Detect which cell encompasses the target text, then output its (X, Y) center coordinate. 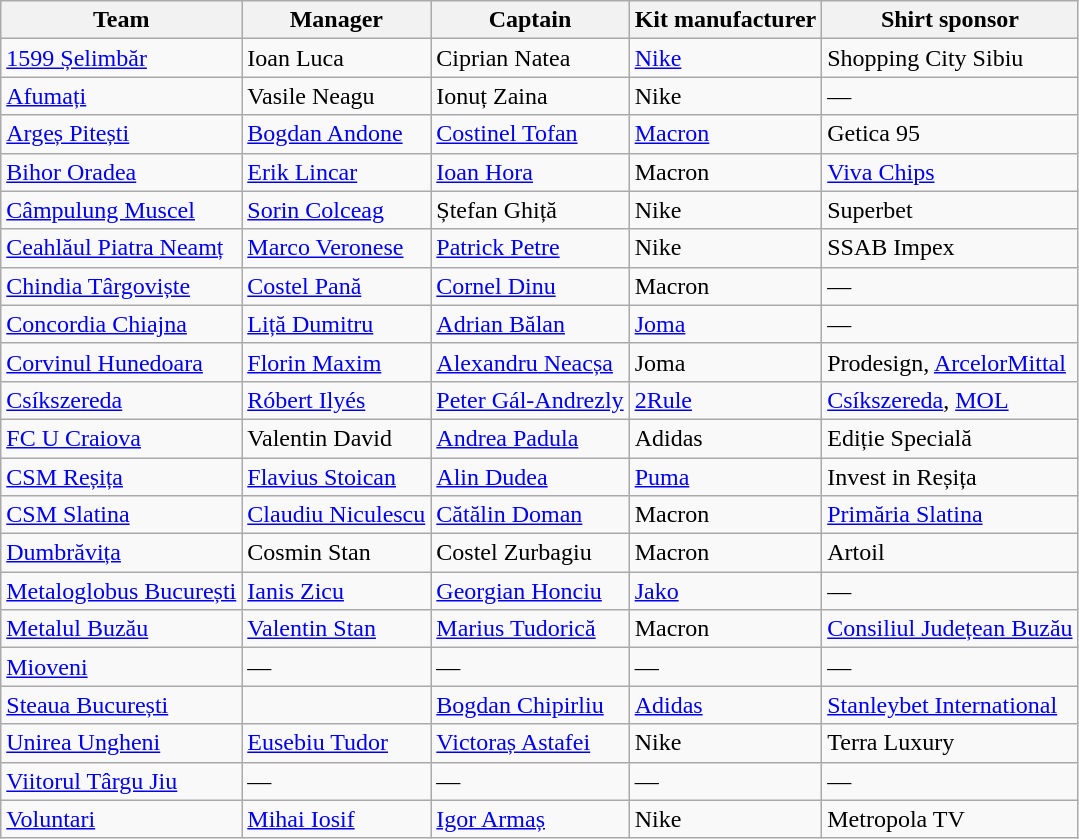
Invest in Reșița (950, 477)
Liță Dumitru (336, 324)
Ciprian Natea (530, 58)
Bogdan Andone (336, 134)
Corvinul Hunedoara (122, 362)
Valentin David (336, 438)
Costel Pană (336, 286)
Ceahlăul Piatra Neamț (122, 248)
Shirt sponsor (950, 20)
Valentin Stan (336, 629)
Team (122, 20)
Getica 95 (950, 134)
Shopping City Sibiu (950, 58)
Adrian Bălan (530, 324)
Róbert Ilyés (336, 400)
Chindia Târgoviște (122, 286)
Stanleybet International (950, 705)
SSAB Impex (950, 248)
Primăria Slatina (950, 515)
Bihor Oradea (122, 172)
Argeș Pitești (122, 134)
Viva Chips (950, 172)
Dumbrăvița (122, 553)
Mioveni (122, 667)
Metropola TV (950, 819)
Csíkszereda, MOL (950, 400)
Puma (726, 477)
Ioan Hora (530, 172)
Kit manufacturer (726, 20)
Alexandru Neacșa (530, 362)
Georgian Honciu (530, 591)
Victoraș Astafei (530, 743)
Igor Armaș (530, 819)
Costinel Tofan (530, 134)
Cătălin Doman (530, 515)
Ioan Luca (336, 58)
Erik Lincar (336, 172)
1599 Șelimbăr (122, 58)
Ediție Specială (950, 438)
Metaloglobus București (122, 591)
CSM Reșița (122, 477)
Captain (530, 20)
Terra Luxury (950, 743)
Ionuț Zaina (530, 96)
Sorin Colceag (336, 210)
Ianis Zicu (336, 591)
Csíkszereda (122, 400)
Artoil (950, 553)
Voluntari (122, 819)
Patrick Petre (530, 248)
Claudiu Niculescu (336, 515)
Superbet (950, 210)
Viitorul Târgu Jiu (122, 781)
Vasile Neagu (336, 96)
CSM Slatina (122, 515)
Mihai Iosif (336, 819)
Unirea Ungheni (122, 743)
Marius Tudorică (530, 629)
Andrea Padula (530, 438)
Peter Gál-Andrezly (530, 400)
Manager (336, 20)
2Rule (726, 400)
Prodesign, ArcelorMittal (950, 362)
Eusebiu Tudor (336, 743)
Consiliul Județean Buzău (950, 629)
Metalul Buzău (122, 629)
Cosmin Stan (336, 553)
Costel Zurbagiu (530, 553)
Bogdan Chipirliu (530, 705)
Jako (726, 591)
Ștefan Ghiță (530, 210)
Câmpulung Muscel (122, 210)
Afumați (122, 96)
FC U Craiova (122, 438)
Marco Veronese (336, 248)
Flavius Stoican (336, 477)
Steaua București (122, 705)
Concordia Chiajna (122, 324)
Alin Dudea (530, 477)
Florin Maxim (336, 362)
Cornel Dinu (530, 286)
